Pinpoint the cell where the given text exists, returning its (X, Y) midpoint coordinate. 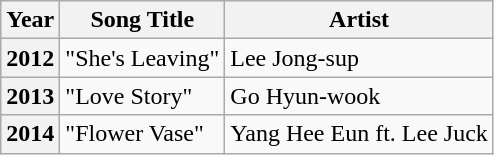
2014 (30, 134)
Go Hyun-wook (360, 96)
"She's Leaving" (142, 58)
Song Title (142, 20)
"Love Story" (142, 96)
2013 (30, 96)
Year (30, 20)
2012 (30, 58)
"Flower Vase" (142, 134)
Yang Hee Eun ft. Lee Juck (360, 134)
Artist (360, 20)
Lee Jong-sup (360, 58)
